Determine the [X, Y] coordinate at the center of the cell enclosing the given text.  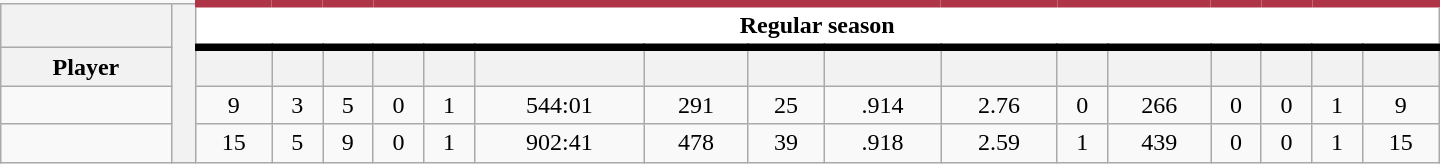
Regular season [817, 26]
.918 [882, 143]
2.76 [999, 105]
478 [696, 143]
39 [786, 143]
25 [786, 105]
266 [1160, 105]
544:01 [559, 105]
3 [298, 105]
Player [86, 67]
902:41 [559, 143]
2.59 [999, 143]
.914 [882, 105]
439 [1160, 143]
291 [696, 105]
